Search for the cell housing the specified text and yield its [X, Y] center coordinate. 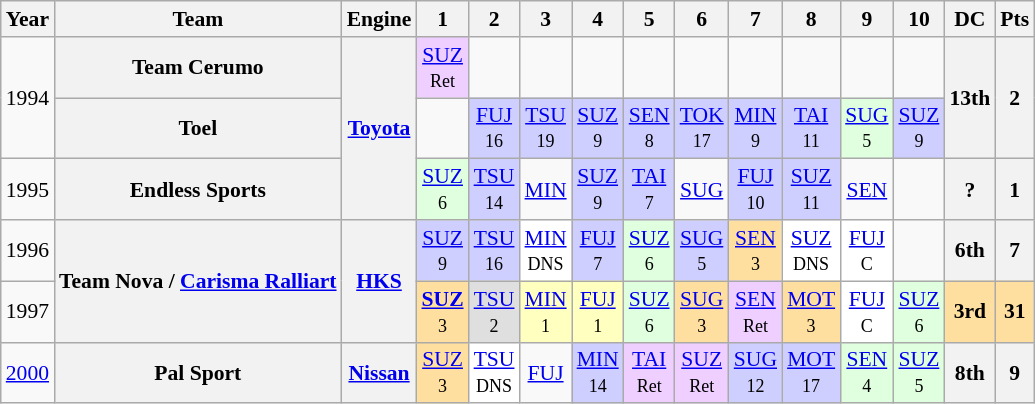
1994 [28, 98]
SEN8 [650, 128]
Toel [198, 128]
6 [702, 19]
Team Cerumo [198, 68]
31 [1014, 312]
1996 [28, 250]
HKS [380, 281]
MOT3 [811, 312]
TSU14 [494, 190]
Nissan [380, 372]
SUG3 [702, 312]
MIN14 [598, 372]
FUJ1 [598, 312]
3 [546, 19]
MOT17 [811, 372]
MIN [546, 190]
DC [970, 19]
TOK17 [702, 128]
MIN1 [546, 312]
2000 [28, 372]
FUJ16 [494, 128]
SUG12 [756, 372]
SUZDNS [811, 250]
SEN3 [756, 250]
1995 [28, 190]
SUZ11 [811, 190]
MIN9 [756, 128]
TAI11 [811, 128]
FUJ [546, 372]
4 [598, 19]
10 [918, 19]
Toyota [380, 128]
TAI7 [650, 190]
SEN4 [866, 372]
6th [970, 250]
TSUDNS [494, 372]
TSU19 [546, 128]
1997 [28, 312]
8th [970, 372]
FUJ10 [756, 190]
FUJ7 [598, 250]
8 [811, 19]
MINDNS [546, 250]
TAIRet [650, 372]
SUZ5 [918, 372]
Team [198, 19]
SEN [866, 190]
3rd [970, 312]
Endless Sports [198, 190]
? [970, 190]
Pts [1014, 19]
Pal Sport [198, 372]
13th [970, 98]
TSU16 [494, 250]
Team Nova / Carisma Ralliart [198, 281]
TSU2 [494, 312]
5 [650, 19]
SENRet [756, 312]
SUG [702, 190]
Engine [380, 19]
Year [28, 19]
